For the text-containing cell, return its midpoint in (x, y) coordinate format. 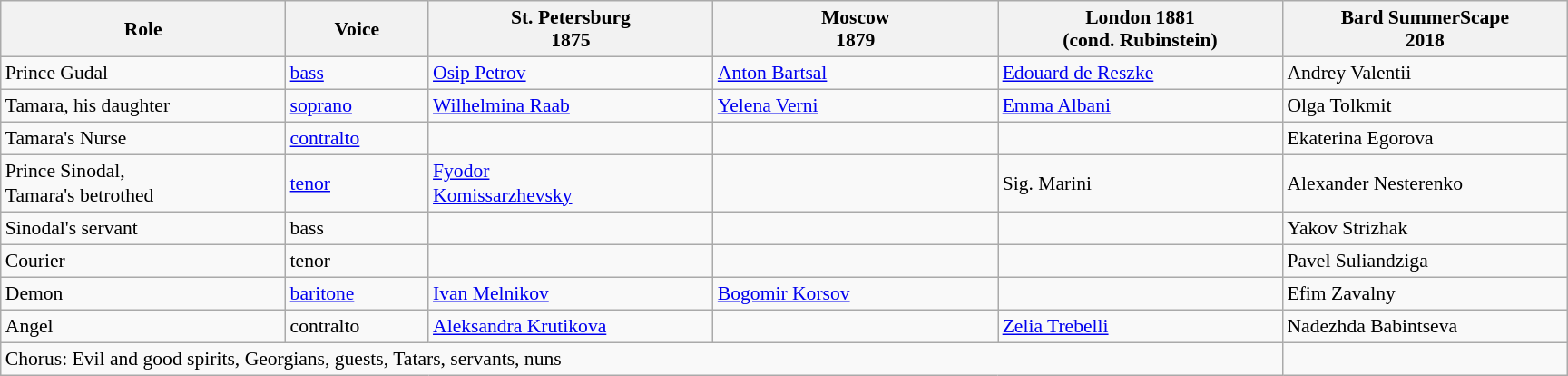
St. Petersburg1875 (571, 29)
Nadezhda Babintseva (1425, 326)
Ekaterina Egorova (1425, 139)
Pavel Suliandziga (1425, 261)
Chorus: Evil and good spirits, Georgians, guests, Tatars, servants, nuns (642, 359)
Prince Sinodal, Tamara's betrothed (143, 183)
Courier (143, 261)
Bogomir Korsov (856, 293)
Demon (143, 293)
Role (143, 29)
Voice (358, 29)
Emma Albani (1141, 106)
Edouard de Reszke (1141, 74)
Efim Zavalny (1425, 293)
Yakov Strizhak (1425, 228)
Osip Petrov (571, 74)
Wilhelmina Raab (571, 106)
Tamara's Nurse (143, 139)
Moscow 1879 (856, 29)
Prince Gudal (143, 74)
soprano (358, 106)
Alexander Nesterenko (1425, 183)
Zelia Trebelli (1141, 326)
Ivan Melnikov (571, 293)
Angel (143, 326)
Tamara, his daughter (143, 106)
Andrey Valentii (1425, 74)
Yelena Verni (856, 106)
Fyodor Komissarzhevsky (571, 183)
baritone (358, 293)
Sinodal's servant (143, 228)
Bard SummerScape 2018 (1425, 29)
Olga Tolkmit (1425, 106)
London 1881(cond. Rubinstein) (1141, 29)
Aleksandra Krutikova (571, 326)
Anton Bartsal (856, 74)
Sig. Marini (1141, 183)
